Provide the (x, y) coordinate of the cell's center where the given text is located.  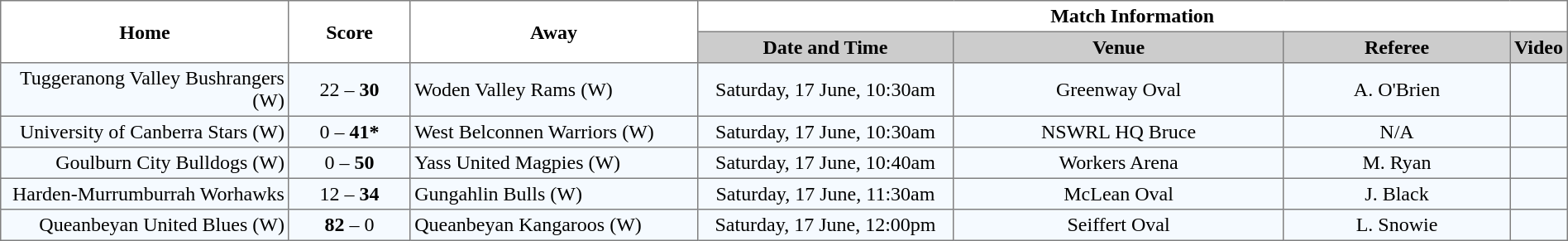
22 – 30 (349, 89)
West Belconnen Warriors (W) (554, 132)
Home (145, 31)
M. Ryan (1396, 163)
0 – 41* (349, 132)
Greenway Oval (1119, 89)
N/A (1396, 132)
Workers Arena (1119, 163)
0 – 50 (349, 163)
Queanbeyan Kangaroos (W) (554, 225)
Woden Valley Rams (W) (554, 89)
Gungahlin Bulls (W) (554, 194)
Venue (1119, 47)
L. Snowie (1396, 225)
Saturday, 17 June, 10:40am (825, 163)
Away (554, 31)
Harden-Murrumburrah Worhawks (145, 194)
A. O'Brien (1396, 89)
Saturday, 17 June, 11:30am (825, 194)
Queanbeyan United Blues (W) (145, 225)
Score (349, 31)
J. Black (1396, 194)
82 – 0 (349, 225)
NSWRL HQ Bruce (1119, 132)
University of Canberra Stars (W) (145, 132)
Match Information (1132, 17)
Saturday, 17 June, 12:00pm (825, 225)
Date and Time (825, 47)
12 – 34 (349, 194)
McLean Oval (1119, 194)
Video (1539, 47)
Yass United Magpies (W) (554, 163)
Seiffert Oval (1119, 225)
Tuggeranong Valley Bushrangers (W) (145, 89)
Referee (1396, 47)
Goulburn City Bulldogs (W) (145, 163)
